Capture the cell that displays the provided text and extract its [X, Y] central coordinate. 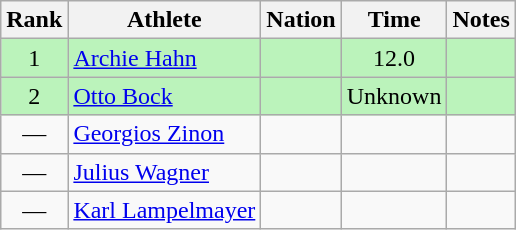
Georgios Zinon [164, 134]
Julius Wagner [164, 172]
Notes [481, 20]
Nation [301, 20]
Unknown [394, 96]
Rank [34, 20]
Athlete [164, 20]
Archie Hahn [164, 58]
12.0 [394, 58]
2 [34, 96]
1 [34, 58]
Time [394, 20]
Karl Lampelmayer [164, 210]
Otto Bock [164, 96]
